From the cell containing the given text, extract its center point as (X, Y) coordinate. 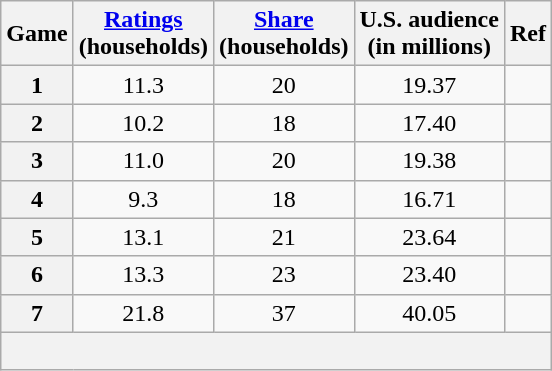
21.8 (143, 313)
11.0 (143, 161)
37 (284, 313)
Ref (528, 34)
1 (37, 85)
19.38 (429, 161)
U.S. audience(in millions) (429, 34)
19.37 (429, 85)
23 (284, 275)
4 (37, 199)
16.71 (429, 199)
17.40 (429, 123)
Share(households) (284, 34)
2 (37, 123)
5 (37, 237)
23.64 (429, 237)
6 (37, 275)
23.40 (429, 275)
21 (284, 237)
3 (37, 161)
13.1 (143, 237)
9.3 (143, 199)
11.3 (143, 85)
Ratings(households) (143, 34)
7 (37, 313)
40.05 (429, 313)
13.3 (143, 275)
10.2 (143, 123)
Game (37, 34)
